Output the (x, y) coordinate of the center of the cell containing the given text.  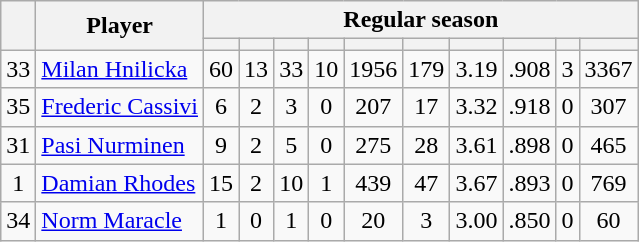
769 (608, 183)
34 (18, 221)
.918 (530, 107)
3.00 (476, 221)
17 (426, 107)
6 (222, 107)
3.19 (476, 69)
179 (426, 69)
15 (222, 183)
Regular season (422, 20)
Milan Hnilicka (120, 69)
28 (426, 145)
.908 (530, 69)
439 (374, 183)
307 (608, 107)
275 (374, 145)
Player (120, 26)
9 (222, 145)
1956 (374, 69)
3.61 (476, 145)
Damian Rhodes (120, 183)
31 (18, 145)
Norm Maracle (120, 221)
35 (18, 107)
.893 (530, 183)
207 (374, 107)
3.32 (476, 107)
465 (608, 145)
.850 (530, 221)
47 (426, 183)
3367 (608, 69)
13 (256, 69)
20 (374, 221)
Pasi Nurminen (120, 145)
.898 (530, 145)
5 (292, 145)
3.67 (476, 183)
Frederic Cassivi (120, 107)
